Capture the cell that displays the provided text and extract its [X, Y] central coordinate. 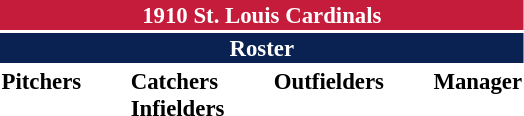
1910 St. Louis Cardinals [262, 15]
Roster [262, 48]
